Output the (x, y) coordinate of the center of the cell containing the given text.  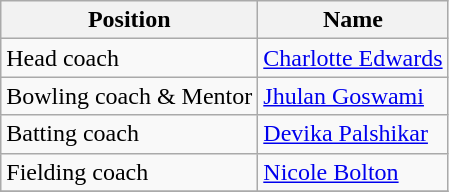
Bowling coach & Mentor (130, 96)
Batting coach (130, 134)
Charlotte Edwards (353, 58)
Head coach (130, 58)
Devika Palshikar (353, 134)
Jhulan Goswami (353, 96)
Fielding coach (130, 172)
Nicole Bolton (353, 172)
Position (130, 20)
Name (353, 20)
